Return (X, Y) of the center of cell containing provided text 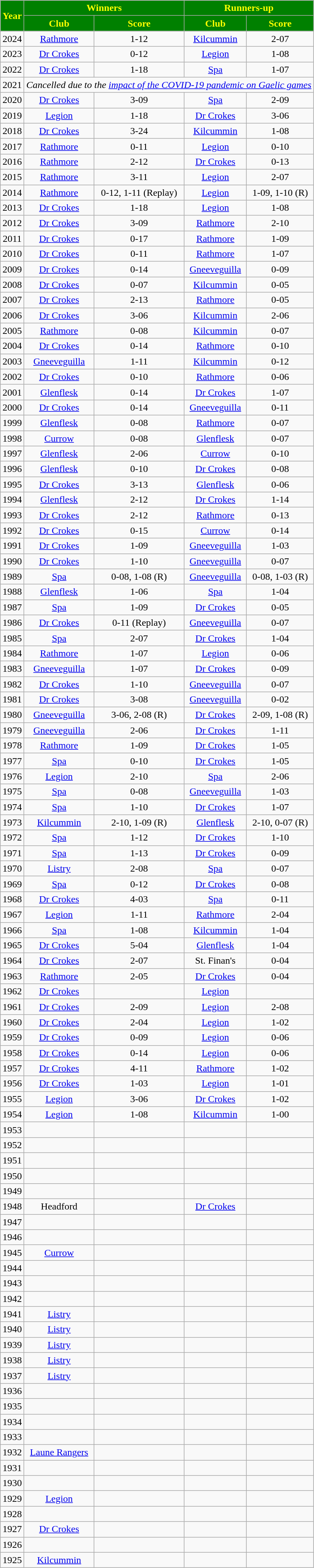
1952 (12, 1145)
1976 (12, 776)
2000 (12, 407)
3-24 (139, 131)
1927 (12, 1529)
1992 (12, 530)
1970 (12, 868)
2022 (12, 69)
0-11 (Replay) (139, 623)
1995 (12, 484)
1932 (12, 1453)
1984 (12, 653)
1953 (12, 1130)
1975 (12, 792)
2020 (12, 100)
1944 (12, 1268)
1931 (12, 1468)
2021 (12, 85)
2024 (12, 39)
2016 (12, 161)
1926 (12, 1545)
1988 (12, 592)
1-00 (280, 1114)
1956 (12, 1084)
4-11 (139, 1068)
Winners (104, 8)
2012 (12, 223)
1997 (12, 454)
1985 (12, 638)
1987 (12, 607)
1937 (12, 1375)
1951 (12, 1160)
1971 (12, 853)
2017 (12, 146)
2006 (12, 315)
3-11 (139, 177)
2002 (12, 377)
2-13 (139, 300)
5-04 (139, 945)
2001 (12, 392)
1935 (12, 1406)
1936 (12, 1391)
1982 (12, 684)
Year (12, 16)
3-13 (139, 484)
2023 (12, 54)
1983 (12, 669)
1929 (12, 1499)
1968 (12, 899)
1994 (12, 500)
1925 (12, 1560)
1964 (12, 961)
1966 (12, 930)
0-12, 1-11 (Replay) (139, 193)
1980 (12, 715)
3-08 (139, 700)
1993 (12, 515)
2019 (12, 115)
1954 (12, 1114)
2007 (12, 300)
2011 (12, 239)
2009 (12, 269)
1-01 (280, 1084)
1957 (12, 1068)
2-10, 0-07 (R) (280, 822)
1965 (12, 945)
2-10, 1-09 (R) (139, 822)
1960 (12, 1022)
1967 (12, 914)
1991 (12, 546)
1-14 (280, 500)
2-09, 1-08 (R) (280, 715)
1999 (12, 423)
0-08, 1-08 (R) (139, 576)
1-09, 1-10 (R) (280, 193)
Cancelled due to the impact of the COVID-19 pandemic on Gaelic games (169, 85)
1962 (12, 992)
1941 (12, 1314)
3-06, 2-08 (R) (139, 715)
2-05 (139, 976)
Runners-up (249, 8)
1934 (12, 1421)
1949 (12, 1191)
2013 (12, 208)
1981 (12, 700)
1969 (12, 884)
1948 (12, 1207)
1989 (12, 576)
St. Finan's (215, 961)
2004 (12, 346)
1974 (12, 807)
1963 (12, 976)
1-06 (139, 592)
Headford (59, 1207)
0-02 (280, 700)
0-08, 1-03 (R) (280, 576)
1996 (12, 469)
0-15 (139, 530)
1950 (12, 1176)
1943 (12, 1283)
1942 (12, 1299)
1990 (12, 561)
1945 (12, 1253)
2010 (12, 254)
1940 (12, 1329)
1-13 (139, 853)
1961 (12, 1007)
2005 (12, 331)
2008 (12, 285)
1955 (12, 1099)
2003 (12, 361)
1973 (12, 822)
1947 (12, 1222)
1938 (12, 1360)
1959 (12, 1038)
1958 (12, 1053)
1928 (12, 1514)
2014 (12, 193)
1933 (12, 1437)
1930 (12, 1483)
1972 (12, 838)
1978 (12, 746)
4-03 (139, 899)
1979 (12, 730)
2018 (12, 131)
1946 (12, 1237)
2015 (12, 177)
1939 (12, 1345)
0-17 (139, 239)
1986 (12, 623)
Laune Rangers (59, 1453)
1998 (12, 438)
1977 (12, 761)
